Detect which cell encompasses the target text, then output its (X, Y) center coordinate. 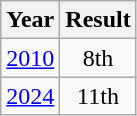
8th (98, 58)
2024 (30, 96)
Year (30, 20)
2010 (30, 58)
Result (98, 20)
11th (98, 96)
